Find where the given text appears and provide that cell's center as [x, y] coordinate. 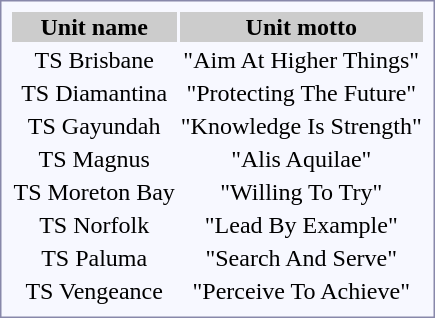
"Alis Aquilae" [301, 159]
TS Norfolk [94, 225]
TS Magnus [94, 159]
"Search And Serve" [301, 258]
"Willing To Try" [301, 192]
TS Diamantina [94, 93]
"Protecting The Future" [301, 93]
"Perceive To Achieve" [301, 291]
Unit name [94, 27]
TS Gayundah [94, 126]
TS Brisbane [94, 60]
Unit motto [301, 27]
"Lead By Example" [301, 225]
TS Vengeance [94, 291]
TS Moreton Bay [94, 192]
TS Paluma [94, 258]
"Knowledge Is Strength" [301, 126]
"Aim At Higher Things" [301, 60]
